Pinpoint the cell where the given text exists, returning its (X, Y) midpoint coordinate. 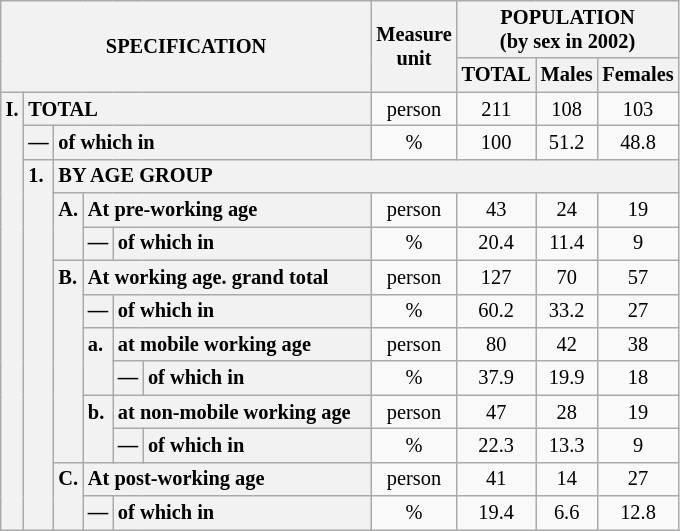
C. (68, 496)
211 (496, 109)
100 (496, 142)
48.8 (638, 142)
At pre-working age (227, 210)
24 (567, 210)
70 (567, 277)
a. (98, 360)
POPULATION (by sex in 2002) (568, 29)
18 (638, 378)
Males (567, 75)
33.2 (567, 311)
108 (567, 109)
51.2 (567, 142)
b. (98, 428)
A. (68, 226)
37.9 (496, 378)
103 (638, 109)
19.9 (567, 378)
127 (496, 277)
SPECIFICATION (186, 46)
at non-mobile working age (242, 412)
42 (567, 344)
6.6 (567, 513)
11.4 (567, 243)
60.2 (496, 311)
Females (638, 75)
41 (496, 479)
at mobile working age (242, 344)
13.3 (567, 445)
14 (567, 479)
12.8 (638, 513)
28 (567, 412)
Measure unit (414, 46)
57 (638, 277)
43 (496, 210)
BY AGE GROUP (366, 176)
1. (38, 344)
B. (68, 361)
At post-working age (227, 479)
47 (496, 412)
19.4 (496, 513)
80 (496, 344)
22.3 (496, 445)
20.4 (496, 243)
At working age. grand total (227, 277)
38 (638, 344)
I. (12, 311)
